Return the (X, Y) coordinate for the center point of the cell that contains the specified text.  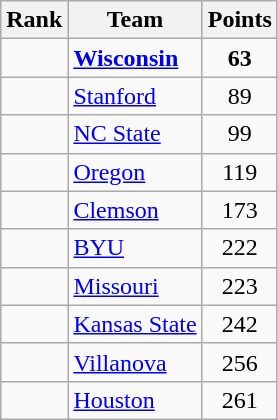
BYU (135, 248)
Points (240, 20)
Missouri (135, 286)
Houston (135, 400)
Clemson (135, 210)
Team (135, 20)
261 (240, 400)
173 (240, 210)
Rank (34, 20)
223 (240, 286)
242 (240, 324)
NC State (135, 134)
222 (240, 248)
Stanford (135, 96)
Wisconsin (135, 58)
63 (240, 58)
Kansas State (135, 324)
89 (240, 96)
Villanova (135, 362)
99 (240, 134)
256 (240, 362)
119 (240, 172)
Oregon (135, 172)
